For the text-containing cell, return its midpoint in [x, y] coordinate format. 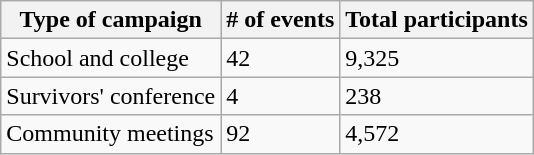
Community meetings [111, 134]
# of events [280, 20]
Total participants [437, 20]
School and college [111, 58]
9,325 [437, 58]
Survivors' conference [111, 96]
4,572 [437, 134]
Type of campaign [111, 20]
238 [437, 96]
42 [280, 58]
92 [280, 134]
4 [280, 96]
